Scan for the cell matching the given text and deliver its [x, y] coordinate at center. 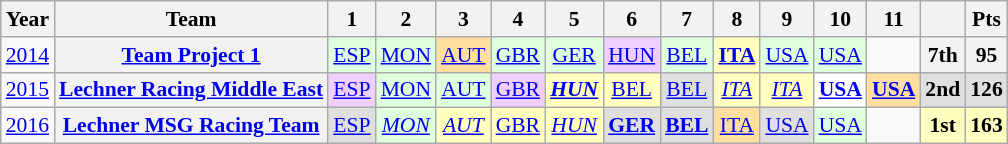
Pts [986, 19]
Team [191, 19]
126 [986, 90]
4 [518, 19]
Lechner MSG Racing Team [191, 126]
1st [942, 126]
7th [942, 55]
2nd [942, 90]
Year [28, 19]
2014 [28, 55]
Lechner Racing Middle East [191, 90]
3 [463, 19]
11 [894, 19]
5 [574, 19]
2015 [28, 90]
8 [736, 19]
7 [686, 19]
6 [632, 19]
1 [352, 19]
10 [840, 19]
Team Project 1 [191, 55]
9 [786, 19]
2016 [28, 126]
95 [986, 55]
2 [406, 19]
163 [986, 126]
